Return the (x, y) coordinate for the center point of the cell that contains the specified text.  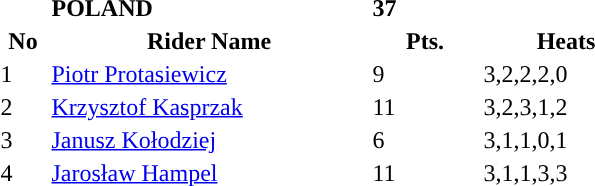
6 (425, 140)
Krzysztof Kasprzak (209, 107)
Pts. (425, 41)
Piotr Protasiewicz (209, 74)
11 (425, 107)
Janusz Kołodziej (209, 140)
Rider Name (209, 41)
9 (425, 74)
